Find where the given text appears and provide that cell's center as [X, Y] coordinate. 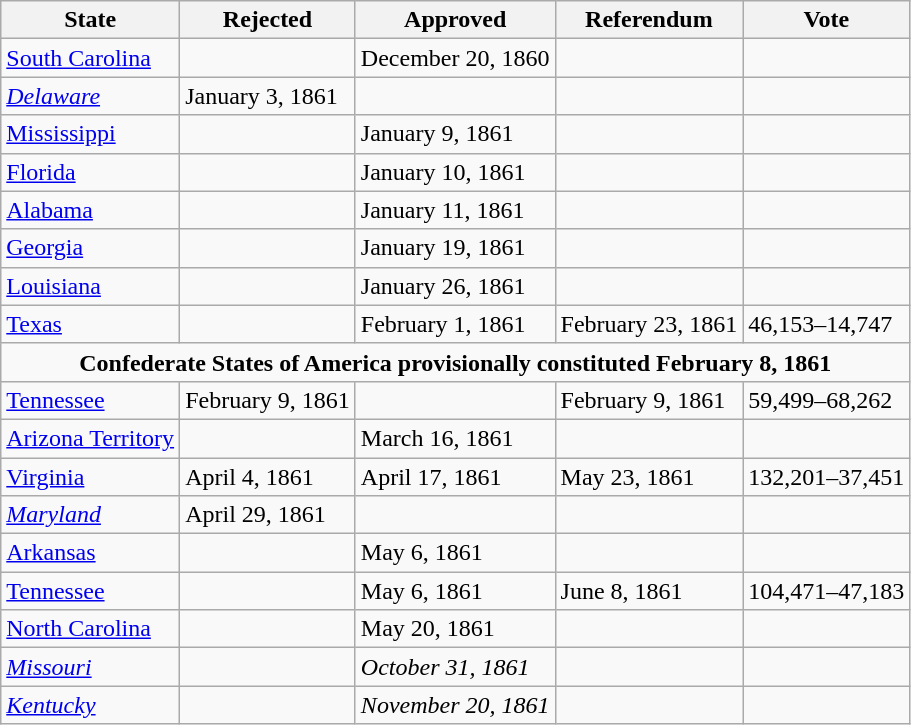
Georgia [90, 248]
Referendum [649, 20]
February 1, 1861 [455, 324]
Arizona Territory [90, 438]
April 17, 1861 [455, 477]
Mississippi [90, 134]
North Carolina [90, 629]
April 29, 1861 [268, 515]
Texas [90, 324]
January 9, 1861 [455, 134]
South Carolina [90, 58]
October 31, 1861 [455, 667]
Rejected [268, 20]
January 3, 1861 [268, 96]
December 20, 1860 [455, 58]
January 10, 1861 [455, 172]
104,471–47,183 [826, 591]
Alabama [90, 210]
Approved [455, 20]
State [90, 20]
Louisiana [90, 286]
March 16, 1861 [455, 438]
January 26, 1861 [455, 286]
Kentucky [90, 705]
January 11, 1861 [455, 210]
59,499–68,262 [826, 400]
Missouri [90, 667]
Vote [826, 20]
February 23, 1861 [649, 324]
June 8, 1861 [649, 591]
April 4, 1861 [268, 477]
Confederate States of America provisionally constituted February 8, 1861 [456, 362]
46,153–14,747 [826, 324]
January 19, 1861 [455, 248]
Florida [90, 172]
132,201–37,451 [826, 477]
May 20, 1861 [455, 629]
November 20, 1861 [455, 705]
Arkansas [90, 553]
Virginia [90, 477]
May 23, 1861 [649, 477]
Maryland [90, 515]
Delaware [90, 96]
